Return the (X, Y) coordinate for the center point of the cell that contains the specified text.  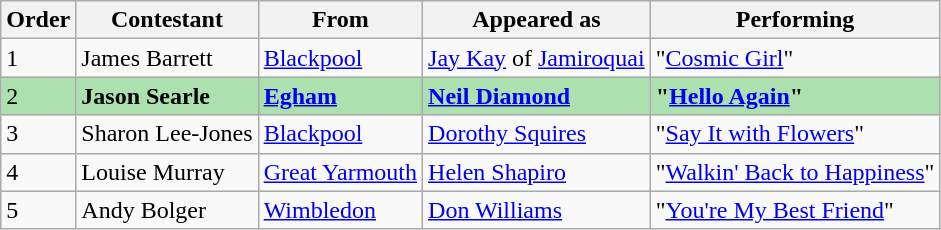
Jason Searle (167, 96)
Contestant (167, 20)
Performing (795, 20)
Great Yarmouth (340, 172)
2 (38, 96)
Jay Kay of Jamiroquai (537, 58)
3 (38, 134)
Helen Shapiro (537, 172)
Neil Diamond (537, 96)
Appeared as (537, 20)
"Hello Again" (795, 96)
Dorothy Squires (537, 134)
"You're My Best Friend" (795, 210)
"Walkin' Back to Happiness" (795, 172)
1 (38, 58)
"Cosmic Girl" (795, 58)
Don Williams (537, 210)
Louise Murray (167, 172)
"Say It with Flowers" (795, 134)
Sharon Lee-Jones (167, 134)
Egham (340, 96)
James Barrett (167, 58)
5 (38, 210)
Wimbledon (340, 210)
Order (38, 20)
From (340, 20)
4 (38, 172)
Andy Bolger (167, 210)
